Output the (X, Y) coordinate of the center of the cell containing the given text.  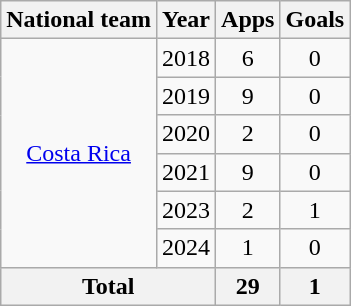
2021 (186, 172)
Goals (315, 20)
Total (108, 286)
29 (248, 286)
Year (186, 20)
2018 (186, 58)
2019 (186, 96)
Apps (248, 20)
2023 (186, 210)
2024 (186, 248)
2020 (186, 134)
National team (79, 20)
Costa Rica (79, 153)
6 (248, 58)
